Provide the (X, Y) coordinate of the cell's center where the given text is located.  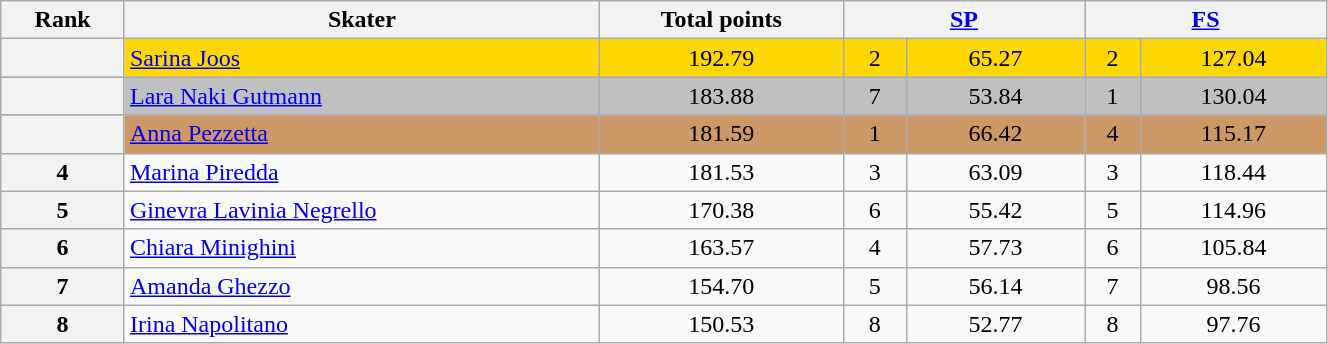
Rank (63, 20)
183.88 (721, 96)
127.04 (1233, 58)
118.44 (1233, 172)
115.17 (1233, 134)
53.84 (995, 96)
Total points (721, 20)
170.38 (721, 210)
150.53 (721, 324)
154.70 (721, 286)
FS (1206, 20)
105.84 (1233, 248)
114.96 (1233, 210)
163.57 (721, 248)
Lara Naki Gutmann (362, 96)
97.76 (1233, 324)
Sarina Joos (362, 58)
181.53 (721, 172)
Marina Piredda (362, 172)
Anna Pezzetta (362, 134)
98.56 (1233, 286)
Chiara Minighini (362, 248)
63.09 (995, 172)
Irina Napolitano (362, 324)
Skater (362, 20)
192.79 (721, 58)
Ginevra Lavinia Negrello (362, 210)
66.42 (995, 134)
57.73 (995, 248)
SP (964, 20)
65.27 (995, 58)
55.42 (995, 210)
Amanda Ghezzo (362, 286)
56.14 (995, 286)
52.77 (995, 324)
130.04 (1233, 96)
181.59 (721, 134)
